Determine the [x, y] coordinate at the center of the cell enclosing the given text.  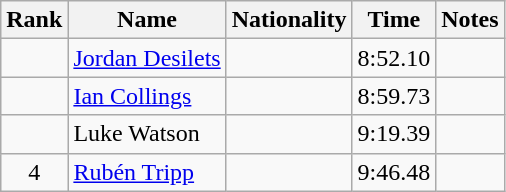
Rubén Tripp [147, 172]
Rank [34, 20]
8:52.10 [394, 58]
8:59.73 [394, 96]
9:46.48 [394, 172]
Name [147, 20]
Ian Collings [147, 96]
Jordan Desilets [147, 58]
4 [34, 172]
Notes [470, 20]
Time [394, 20]
Luke Watson [147, 134]
Nationality [289, 20]
9:19.39 [394, 134]
